Return the [X, Y] coordinate for the center point of the cell that contains the specified text.  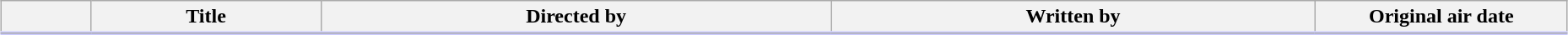
Title [206, 17]
Written by [1073, 17]
Directed by [576, 17]
Original air date [1441, 17]
